For the text-containing cell, return its midpoint in [x, y] coordinate format. 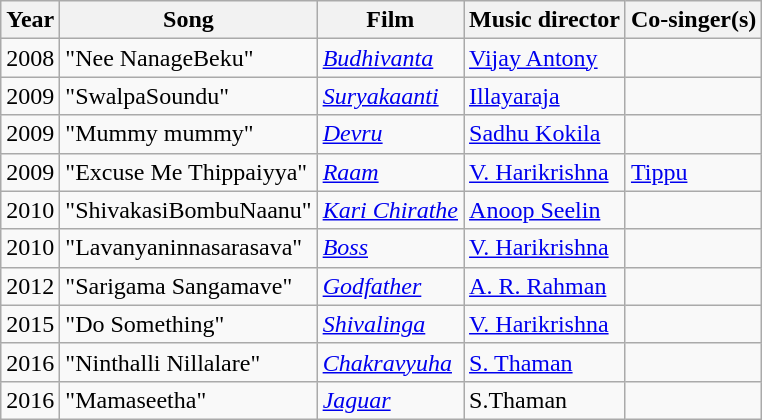
Co-singer(s) [693, 20]
Jaguar [390, 400]
Music director [545, 20]
Sadhu Kokila [545, 134]
Kari Chirathe [390, 210]
Shivalinga [390, 324]
Vijay Antony [545, 58]
"ShivakasiBombuNaanu" [188, 210]
Boss [390, 248]
Raam [390, 172]
"Mamaseetha" [188, 400]
Film [390, 20]
"SwalpaSoundu" [188, 96]
S.Thaman [545, 400]
Year [30, 20]
"Do Something" [188, 324]
Budhivanta [390, 58]
2008 [30, 58]
2012 [30, 286]
"Lavanyaninnasarasava" [188, 248]
Tippu [693, 172]
"Ninthalli Nillalare" [188, 362]
2015 [30, 324]
Suryakaanti [390, 96]
S. Thaman [545, 362]
Godfather [390, 286]
Illayaraja [545, 96]
Devru [390, 134]
"Mummy mummy" [188, 134]
Song [188, 20]
Anoop Seelin [545, 210]
A. R. Rahman [545, 286]
Chakravyuha [390, 362]
"Nee NanageBeku" [188, 58]
"Sarigama Sangamave" [188, 286]
"Excuse Me Thippaiyya" [188, 172]
